For the text-containing cell, return its midpoint in (X, Y) coordinate format. 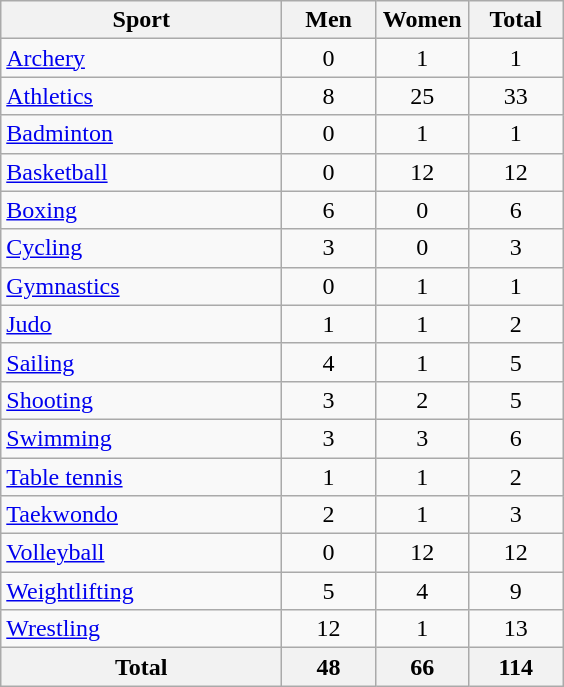
33 (516, 96)
8 (329, 96)
Gymnastics (142, 286)
Volleyball (142, 553)
Judo (142, 324)
Cycling (142, 248)
Women (422, 20)
Wrestling (142, 629)
9 (516, 591)
Men (329, 20)
Archery (142, 58)
Boxing (142, 210)
Swimming (142, 438)
13 (516, 629)
Weightlifting (142, 591)
48 (329, 667)
Basketball (142, 172)
Athletics (142, 96)
Shooting (142, 400)
114 (516, 667)
Sport (142, 20)
Table tennis (142, 477)
66 (422, 667)
Sailing (142, 362)
Badminton (142, 134)
Taekwondo (142, 515)
25 (422, 96)
